Locate the cell with the specified text and output its (x, y) center coordinate. 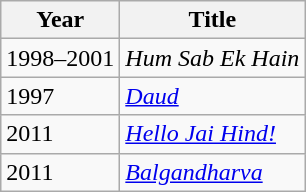
Hum Sab Ek Hain (212, 58)
1998–2001 (60, 58)
Hello Jai Hind! (212, 134)
Year (60, 20)
Daud (212, 96)
Balgandharva (212, 172)
1997 (60, 96)
Title (212, 20)
